Return [x, y] of the center of cell containing provided text 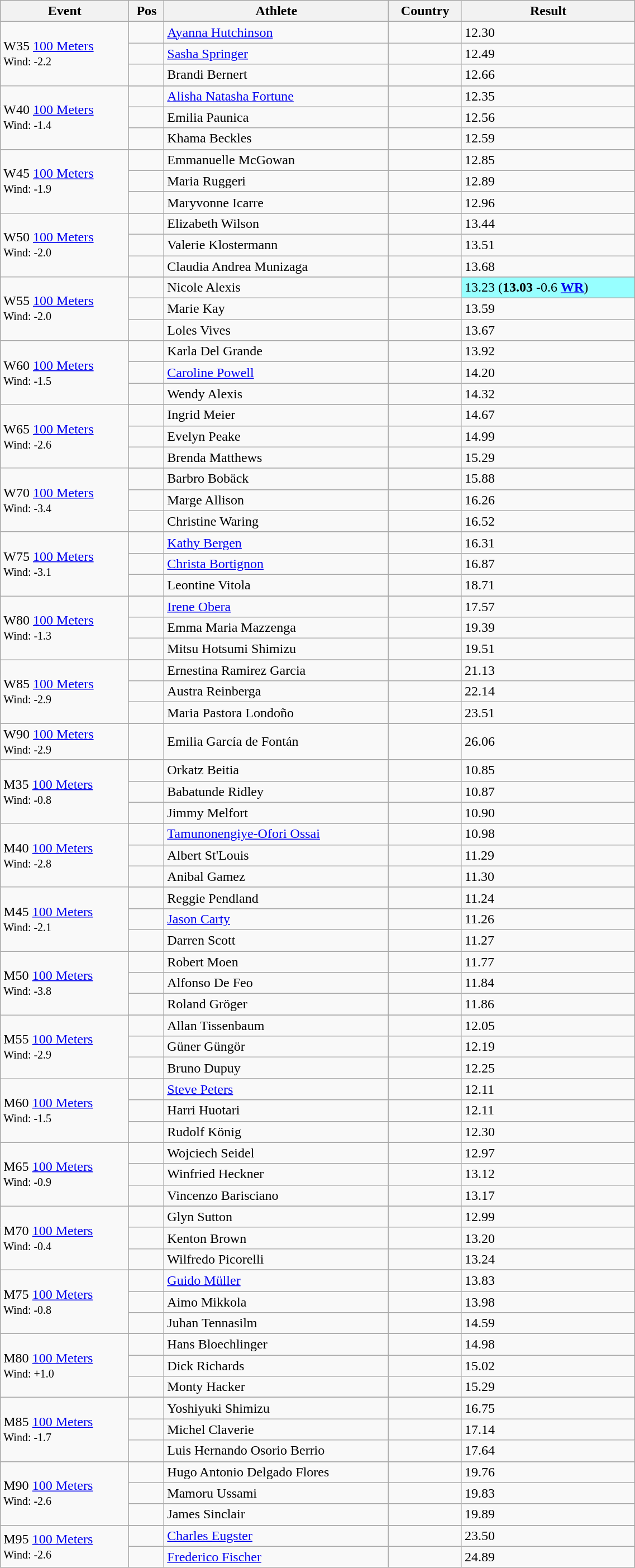
Albert St'Louis [276, 855]
17.64 [548, 1451]
19.89 [548, 1514]
M70 100 MetersWind: -0.4 [65, 1238]
12.59 [548, 139]
Valerie Klostermann [276, 245]
11.77 [548, 961]
14.59 [548, 1323]
Event [65, 11]
Claudia Andrea Munizaga [276, 266]
11.84 [548, 983]
Karla Del Grande [276, 351]
W45 100 MetersWind: -1.9 [65, 181]
Monty Hacker [276, 1387]
Caroline Powell [276, 373]
13.23 (13.03 -0.6 WR) [548, 288]
18.71 [548, 585]
Alfonso De Feo [276, 983]
Michel Claverie [276, 1429]
Athlete [276, 11]
Irene Obera [276, 606]
W85 100 MetersWind: -2.9 [65, 692]
M90 100 MetersWind: -2.6 [65, 1493]
W55 100 MetersWind: -2.0 [65, 309]
16.87 [548, 564]
13.12 [548, 1174]
Jimmy Melfort [276, 813]
Frederico Fischer [276, 1557]
13.59 [548, 309]
Harri Huotari [276, 1111]
10.87 [548, 792]
Charles Eugster [276, 1536]
Loles Vives [276, 330]
Babatunde Ridley [276, 792]
Result [548, 11]
14.20 [548, 373]
Dick Richards [276, 1366]
23.50 [548, 1536]
Juhan Tennasilm [276, 1323]
Marge Allison [276, 500]
Maria Pastora Londoño [276, 713]
W70 100 MetersWind: -3.4 [65, 500]
12.19 [548, 1047]
14.32 [548, 394]
11.27 [548, 940]
Bruno Dupuy [276, 1068]
Orkatz Beitia [276, 770]
M75 100 MetersWind: -0.8 [65, 1302]
W75 100 MetersWind: -3.1 [65, 564]
13.98 [548, 1302]
W90 100 MetersWind: -2.9 [65, 742]
17.57 [548, 606]
12.99 [548, 1217]
M40 100 MetersWind: -2.8 [65, 855]
Ingrid Meier [276, 415]
Alisha Natasha Fortune [276, 96]
12.85 [548, 160]
14.98 [548, 1345]
16.52 [548, 521]
Maryvonne Icarre [276, 202]
M95 100 MetersWind: -2.6 [65, 1546]
15.02 [548, 1366]
W50 100 MetersWind: -2.0 [65, 245]
11.86 [548, 1004]
19.51 [548, 649]
10.98 [548, 834]
Reggie Pendland [276, 898]
Tamunonengiye-Ofori Ossai [276, 834]
23.51 [548, 713]
13.67 [548, 330]
13.92 [548, 351]
14.99 [548, 436]
12.66 [548, 75]
Hans Bloechlinger [276, 1345]
Austra Reinberga [276, 692]
24.89 [548, 1557]
Khama Beckles [276, 139]
14.67 [548, 415]
Country [426, 11]
Winfried Heckner [276, 1174]
13.68 [548, 266]
Brandi Bernert [276, 75]
19.76 [548, 1472]
M65 100 MetersWind: -0.9 [65, 1174]
Brenda Matthews [276, 457]
M80 100 MetersWind: +1.0 [65, 1366]
13.51 [548, 245]
Robert Moen [276, 961]
15.88 [548, 479]
Barbro Bobäck [276, 479]
W65 100 MetersWind: -2.6 [65, 436]
Guido Müller [276, 1280]
Aimo Mikkola [276, 1302]
Vincenzo Barisciano [276, 1195]
M60 100 MetersWind: -1.5 [65, 1111]
Jason Carty [276, 919]
M35 100 MetersWind: -0.8 [65, 792]
Ayanna Hutchinson [276, 32]
M50 100 MetersWind: -3.8 [65, 983]
13.17 [548, 1195]
21.13 [548, 670]
Kathy Bergen [276, 542]
Roland Gröger [276, 1004]
13.44 [548, 223]
11.30 [548, 876]
Emilia Paunica [276, 117]
W35 100 MetersWind: -2.2 [65, 54]
12.96 [548, 202]
Ernestina Ramirez Garcia [276, 670]
Elizabeth Wilson [276, 223]
Luis Hernando Osorio Berrio [276, 1451]
12.49 [548, 54]
Marie Kay [276, 309]
Mitsu Hotsumi Shimizu [276, 649]
12.89 [548, 181]
Hugo Antonio Delgado Flores [276, 1472]
17.14 [548, 1429]
Yoshiyuki Shimizu [276, 1408]
Pos [146, 11]
W60 100 MetersWind: -1.5 [65, 373]
Emmanuelle McGowan [276, 160]
12.56 [548, 117]
Maria Ruggeri [276, 181]
11.24 [548, 898]
Anibal Gamez [276, 876]
James Sinclair [276, 1514]
Leontine Vitola [276, 585]
Rudolf König [276, 1132]
Darren Scott [276, 940]
Wendy Alexis [276, 394]
13.24 [548, 1259]
22.14 [548, 692]
11.26 [548, 919]
M45 100 MetersWind: -2.1 [65, 919]
19.39 [548, 628]
19.83 [548, 1493]
M55 100 MetersWind: -2.9 [65, 1047]
Christine Waring [276, 521]
Glyn Sutton [276, 1217]
Emma Maria Mazzenga [276, 628]
16.26 [548, 500]
11.29 [548, 855]
Kenton Brown [276, 1238]
12.25 [548, 1068]
16.75 [548, 1408]
Wojciech Seidel [276, 1153]
13.20 [548, 1238]
Emilia García de Fontán [276, 742]
M85 100 MetersWind: -1.7 [65, 1429]
Sasha Springer [276, 54]
W40 100 MetersWind: -1.4 [65, 117]
12.05 [548, 1026]
26.06 [548, 742]
Christa Bortignon [276, 564]
10.85 [548, 770]
Mamoru Ussami [276, 1493]
10.90 [548, 813]
13.83 [548, 1280]
Steve Peters [276, 1089]
Evelyn Peake [276, 436]
W80 100 MetersWind: -1.3 [65, 627]
Wilfredo Picorelli [276, 1259]
12.35 [548, 96]
16.31 [548, 542]
Allan Tissenbaum [276, 1026]
Güner Güngör [276, 1047]
Nicole Alexis [276, 288]
12.97 [548, 1153]
